For the text-containing cell, return its midpoint in [x, y] coordinate format. 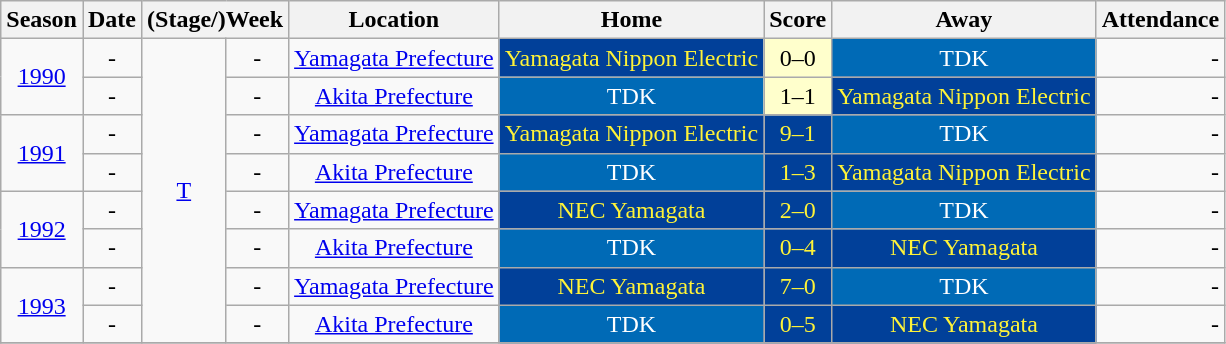
Score [798, 20]
0–5 [798, 324]
1991 [42, 153]
1990 [42, 77]
1993 [42, 305]
Location [394, 20]
1–1 [798, 96]
Away [964, 20]
Attendance [1160, 20]
2–0 [798, 210]
7–0 [798, 286]
0–0 [798, 58]
T [184, 191]
Date [112, 20]
1–3 [798, 172]
1992 [42, 229]
(Stage/)Week [216, 20]
Home [632, 20]
0–4 [798, 248]
9–1 [798, 134]
Season [42, 20]
